From the cell containing the given text, extract its center point as (x, y) coordinate. 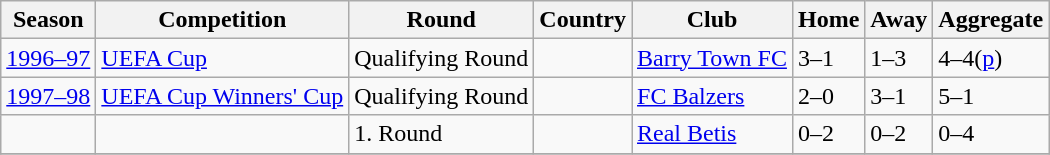
1997–98 (48, 96)
Barry Town FC (712, 58)
1–3 (899, 58)
UEFA Cup (222, 58)
Season (48, 20)
UEFA Cup Winners' Cup (222, 96)
Aggregate (991, 20)
4–4(p) (991, 58)
Home (828, 20)
Country (583, 20)
Away (899, 20)
1. Round (442, 134)
FC Balzers (712, 96)
Real Betis (712, 134)
1996–97 (48, 58)
5–1 (991, 96)
0–4 (991, 134)
Round (442, 20)
Club (712, 20)
2–0 (828, 96)
Competition (222, 20)
